Identify which cell holds the provided text, then report its (x, y) central coordinate. 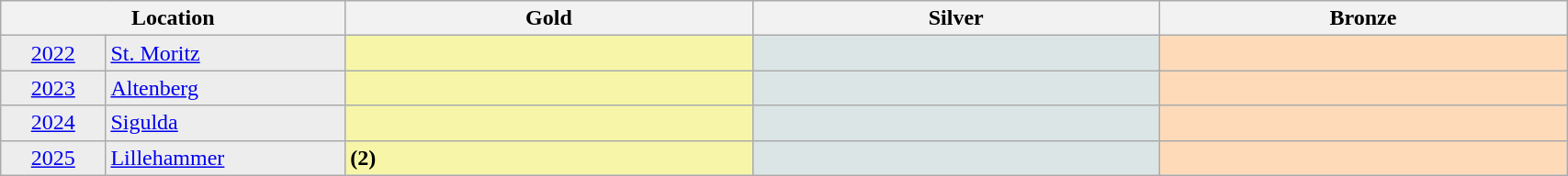
2024 (53, 123)
Silver (955, 18)
Lillehammer (226, 158)
2022 (53, 53)
St. Moritz (226, 53)
Location (173, 18)
Altenberg (226, 88)
(2) (549, 158)
Sigulda (226, 123)
Gold (549, 18)
2023 (53, 88)
Bronze (1363, 18)
2025 (53, 158)
